Determine the [X, Y] coordinate at the center of the cell enclosing the given text.  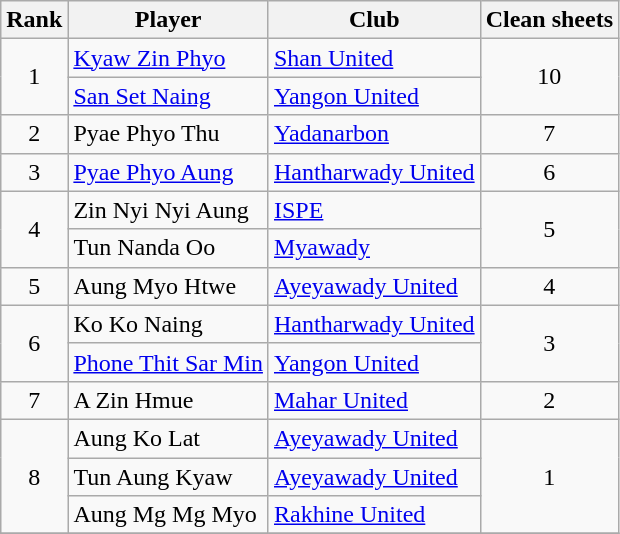
Aung Ko Lat [168, 438]
Mahar United [374, 400]
Aung Myo Htwe [168, 286]
Phone Thit Sar Min [168, 362]
Player [168, 20]
Tun Nanda Oo [168, 248]
San Set Naing [168, 96]
Tun Aung Kyaw [168, 477]
Pyae Phyo Thu [168, 134]
Myawady [374, 248]
Ko Ko Naing [168, 324]
A Zin Hmue [168, 400]
Club [374, 20]
Clean sheets [549, 20]
Pyae Phyo Aung [168, 172]
8 [34, 476]
Aung Mg Mg Myo [168, 515]
10 [549, 77]
Rakhine United [374, 515]
Zin Nyi Nyi Aung [168, 210]
ISPE [374, 210]
Kyaw Zin Phyo [168, 58]
Rank [34, 20]
Yadanarbon [374, 134]
Shan United [374, 58]
